Search for the cell housing the specified text and yield its [x, y] center coordinate. 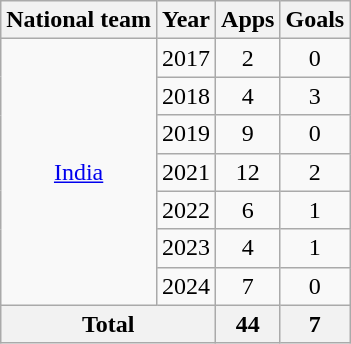
Year [186, 20]
Goals [315, 20]
6 [248, 210]
2021 [186, 172]
India [79, 172]
2017 [186, 58]
9 [248, 134]
2018 [186, 96]
12 [248, 172]
Total [108, 324]
Apps [248, 20]
2019 [186, 134]
2022 [186, 210]
44 [248, 324]
3 [315, 96]
2023 [186, 248]
2024 [186, 286]
National team [79, 20]
